Determine the [x, y] coordinate at the center of the cell enclosing the given text.  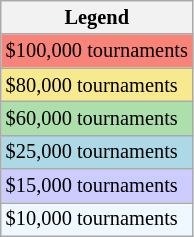
$60,000 tournaments [97, 118]
$10,000 tournaments [97, 219]
Legend [97, 17]
$80,000 tournaments [97, 85]
$25,000 tournaments [97, 152]
$15,000 tournaments [97, 186]
$100,000 tournaments [97, 51]
